Search for the cell housing the specified text and yield its [x, y] center coordinate. 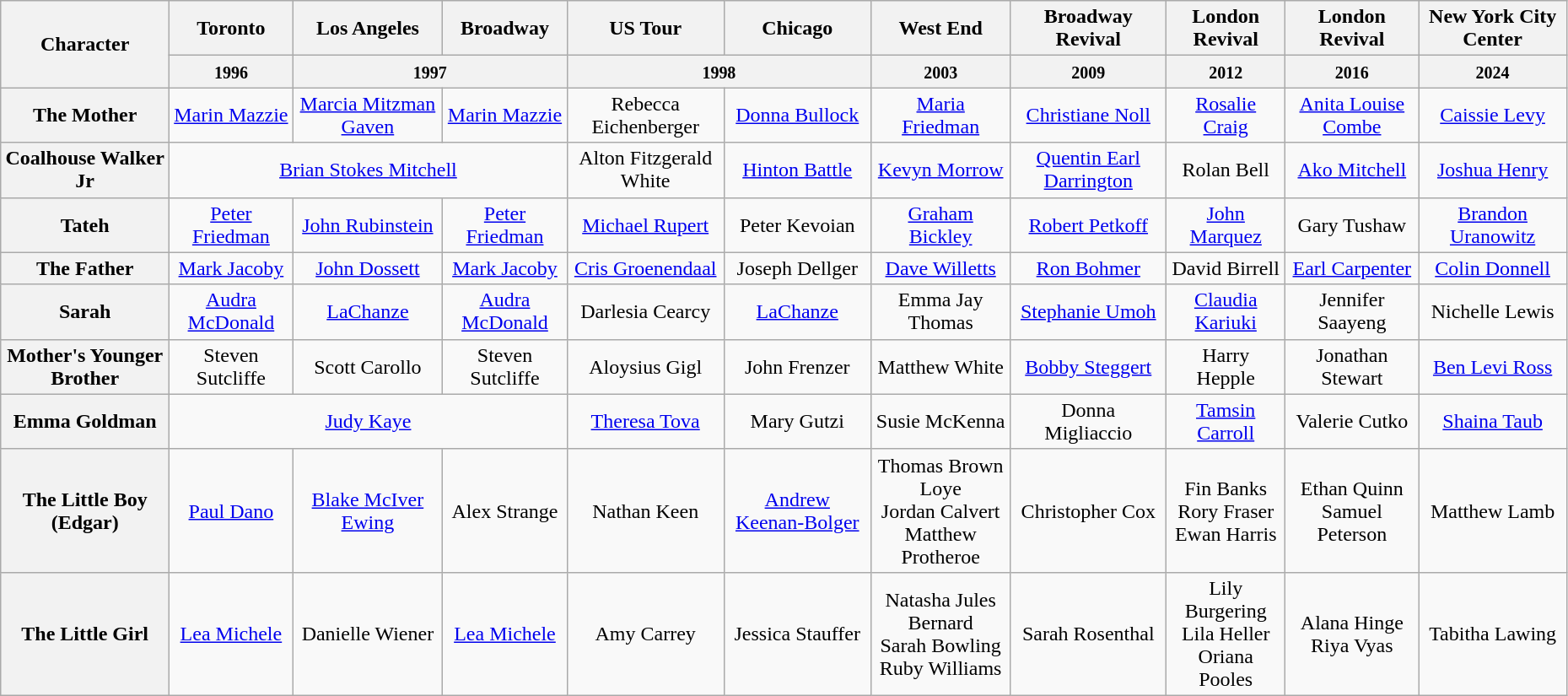
Earl Carpenter [1352, 268]
Aloysius Gigl [645, 366]
Ethan Quinn Samuel Peterson [1352, 510]
Harry Hepple [1226, 366]
Gary Tushaw [1352, 224]
Ron Bohmer [1088, 268]
Ben Levi Ross [1493, 366]
Judy Kaye [369, 422]
Amy Carrey [645, 634]
Valerie Cutko [1352, 422]
Chicago [797, 29]
Broadway Revival [1088, 29]
Hinton Battle [797, 170]
Coalhouse Walker Jr [85, 170]
Colin Donnell [1493, 268]
Nichelle Lewis [1493, 312]
Peter Kevoian [797, 224]
Blake McIver Ewing [368, 510]
New York City Center [1493, 29]
Susie McKenna [940, 422]
Theresa Tova [645, 422]
Tamsin Carroll [1226, 422]
Matthew White [940, 366]
John Rubinstein [368, 224]
Nathan Keen [645, 510]
Ako Mitchell [1352, 170]
The Mother [85, 115]
Mary Gutzi [797, 422]
Brian Stokes Mitchell [369, 170]
Tateh [85, 224]
2016 [1352, 72]
West End [940, 29]
Tabitha Lawing [1493, 634]
Joseph Dellger [797, 268]
Caissie Levy [1493, 115]
Fin Banks Rory Fraser Ewan Harris [1226, 510]
1996 [231, 72]
Emma Goldman [85, 422]
Toronto [231, 29]
Thomas Brown Loye Jordan Calvert Matthew Protheroe [940, 510]
Lily Burgering Lila Heller Oriana Pooles [1226, 634]
The Little Girl [85, 634]
Danielle Wiener [368, 634]
John Frenzer [797, 366]
Jessica Stauffer [797, 634]
Graham Bickley [940, 224]
Maria Friedman [940, 115]
Andrew Keenan-Bolger [797, 510]
Robert Petkoff [1088, 224]
The Father [85, 268]
Alex Strange [505, 510]
2009 [1088, 72]
Matthew Lamb [1493, 510]
Donna Bullock [797, 115]
2024 [1493, 72]
Mother's Younger Brother [85, 366]
Darlesia Cearcy [645, 312]
Rebecca Eichenberger [645, 115]
Sarah Rosenthal [1088, 634]
1997 [430, 72]
2012 [1226, 72]
Christiane Noll [1088, 115]
1998 [719, 72]
Cris Groenendaal [645, 268]
Sarah [85, 312]
Claudia Kariuki [1226, 312]
Alana Hinge Riya Vyas [1352, 634]
The Little Boy (Edgar) [85, 510]
US Tour [645, 29]
Broadway [505, 29]
Bobby Steggert [1088, 366]
Alton Fitzgerald White [645, 170]
Jennifer Saayeng [1352, 312]
John Dossett [368, 268]
Dave Willetts [940, 268]
Donna Migliaccio [1088, 422]
Character [85, 44]
Michael Rupert [645, 224]
Natasha Jules Bernard Sarah Bowling Ruby Williams [940, 634]
Shaina Taub [1493, 422]
Rosalie Craig [1226, 115]
Quentin Earl Darrington [1088, 170]
Emma Jay Thomas [940, 312]
Los Angeles [368, 29]
Jonathan Stewart [1352, 366]
Stephanie Umoh [1088, 312]
Brandon Uranowitz [1493, 224]
Rolan Bell [1226, 170]
Joshua Henry [1493, 170]
Christopher Cox [1088, 510]
Paul Dano [231, 510]
Marcia Mitzman Gaven [368, 115]
Kevyn Morrow [940, 170]
2003 [940, 72]
Anita Louise Combe [1352, 115]
Scott Carollo [368, 366]
John Marquez [1226, 224]
David Birrell [1226, 268]
